Scan for the cell matching the given text and deliver its [X, Y] coordinate at center. 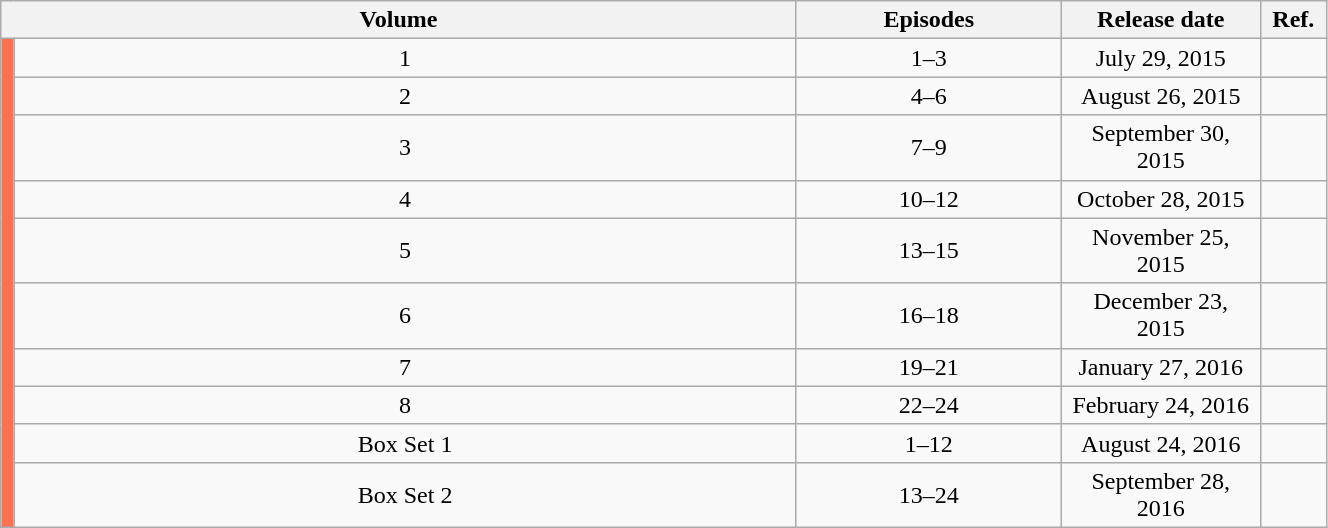
6 [405, 316]
October 28, 2015 [1160, 199]
13–24 [928, 494]
Episodes [928, 20]
4 [405, 199]
22–24 [928, 405]
December 23, 2015 [1160, 316]
4–6 [928, 96]
7 [405, 367]
August 24, 2016 [1160, 443]
8 [405, 405]
November 25, 2015 [1160, 250]
1–12 [928, 443]
13–15 [928, 250]
Volume [398, 20]
7–9 [928, 148]
3 [405, 148]
16–18 [928, 316]
5 [405, 250]
1–3 [928, 58]
August 26, 2015 [1160, 96]
Box Set 2 [405, 494]
September 28, 2016 [1160, 494]
Ref. [1293, 20]
Box Set 1 [405, 443]
February 24, 2016 [1160, 405]
10–12 [928, 199]
19–21 [928, 367]
2 [405, 96]
July 29, 2015 [1160, 58]
1 [405, 58]
January 27, 2016 [1160, 367]
September 30, 2015 [1160, 148]
Release date [1160, 20]
